Scan for the cell matching the given text and deliver its (x, y) coordinate at center. 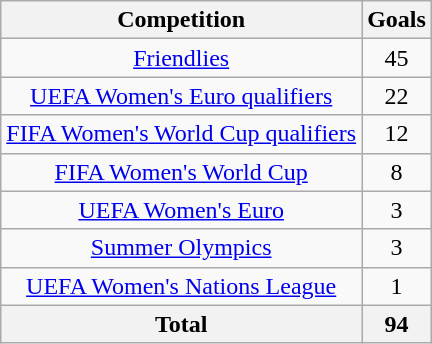
Summer Olympics (182, 248)
FIFA Women's World Cup qualifiers (182, 134)
Goals (397, 20)
UEFA Women's Euro qualifiers (182, 96)
FIFA Women's World Cup (182, 172)
22 (397, 96)
UEFA Women's Nations League (182, 286)
Competition (182, 20)
94 (397, 324)
Friendlies (182, 58)
1 (397, 286)
Total (182, 324)
8 (397, 172)
45 (397, 58)
12 (397, 134)
UEFA Women's Euro (182, 210)
